Scan for the cell matching the given text and deliver its [x, y] coordinate at center. 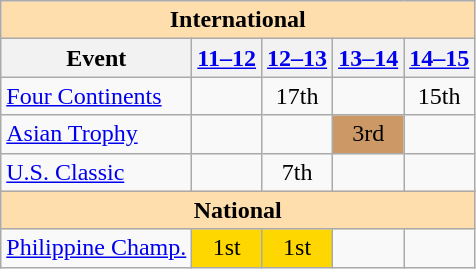
13–14 [368, 58]
Four Continents [96, 96]
7th [298, 172]
International [238, 20]
National [238, 210]
14–15 [440, 58]
U.S. Classic [96, 172]
Asian Trophy [96, 134]
17th [298, 96]
15th [440, 96]
12–13 [298, 58]
Event [96, 58]
3rd [368, 134]
Philippine Champ. [96, 248]
11–12 [227, 58]
